Extract the (X, Y) coordinate from the center of the cell holding the provided text.  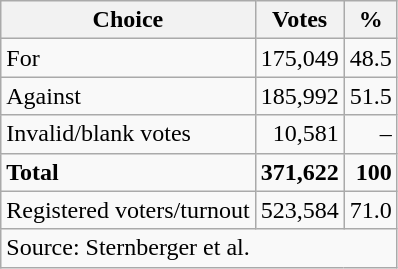
Total (128, 172)
Registered voters/turnout (128, 210)
185,992 (300, 96)
Against (128, 96)
10,581 (300, 134)
71.0 (370, 210)
Choice (128, 20)
371,622 (300, 172)
523,584 (300, 210)
For (128, 58)
100 (370, 172)
48.5 (370, 58)
Invalid/blank votes (128, 134)
Votes (300, 20)
175,049 (300, 58)
– (370, 134)
% (370, 20)
51.5 (370, 96)
Source: Sternberger et al. (199, 248)
